Identify which cell holds the provided text, then report its [x, y] central coordinate. 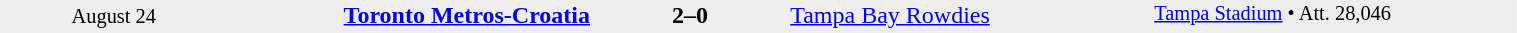
2–0 [690, 15]
Tampa Stadium • Att. 28,046 [1335, 16]
Tampa Bay Rowdies [971, 15]
Toronto Metros-Croatia [410, 15]
August 24 [114, 16]
